Pinpoint the cell where the given text exists, returning its [x, y] midpoint coordinate. 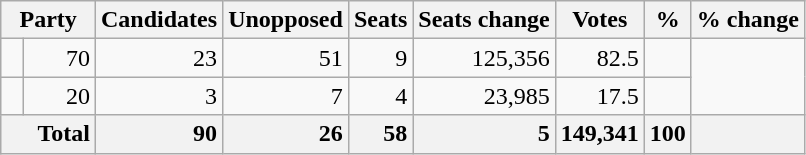
9 [380, 58]
Unopposed [286, 20]
3 [160, 96]
90 [160, 134]
100 [668, 134]
70 [59, 58]
Seats change [484, 20]
149,341 [600, 134]
Candidates [160, 20]
23,985 [484, 96]
Seats [380, 20]
7 [286, 96]
% [668, 20]
23 [160, 58]
Party [48, 20]
17.5 [600, 96]
Total [48, 134]
4 [380, 96]
5 [484, 134]
Votes [600, 20]
% change [748, 20]
125,356 [484, 58]
20 [59, 96]
82.5 [600, 58]
26 [286, 134]
58 [380, 134]
51 [286, 58]
